Provide the (X, Y) coordinate of the cell's center where the given text is located.  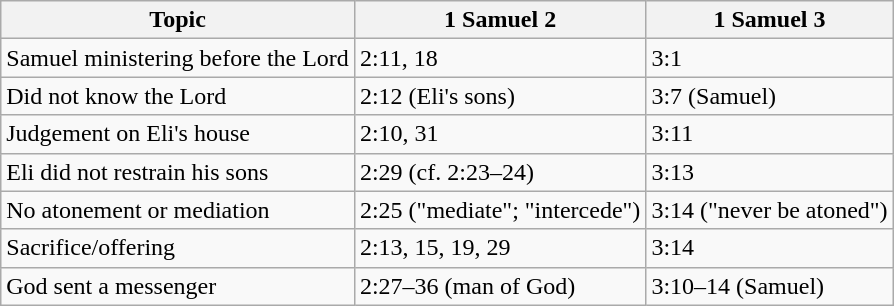
1 Samuel 2 (500, 20)
2:27–36 (man of God) (500, 286)
2:25 ("mediate"; "intercede") (500, 210)
2:29 (cf. 2:23–24) (500, 172)
3:14 (770, 248)
Sacrifice/offering (178, 248)
3:7 (Samuel) (770, 96)
3:10–14 (Samuel) (770, 286)
3:13 (770, 172)
3:1 (770, 58)
2:13, 15, 19, 29 (500, 248)
God sent a messenger (178, 286)
2:11, 18 (500, 58)
No atonement or mediation (178, 210)
Eli did not restrain his sons (178, 172)
Topic (178, 20)
2:10, 31 (500, 134)
2:12 (Eli's sons) (500, 96)
Judgement on Eli's house (178, 134)
3:14 ("never be atoned") (770, 210)
Samuel ministering before the Lord (178, 58)
3:11 (770, 134)
Did not know the Lord (178, 96)
1 Samuel 3 (770, 20)
